Return the [x, y] coordinate for the center point of the cell that contains the specified text.  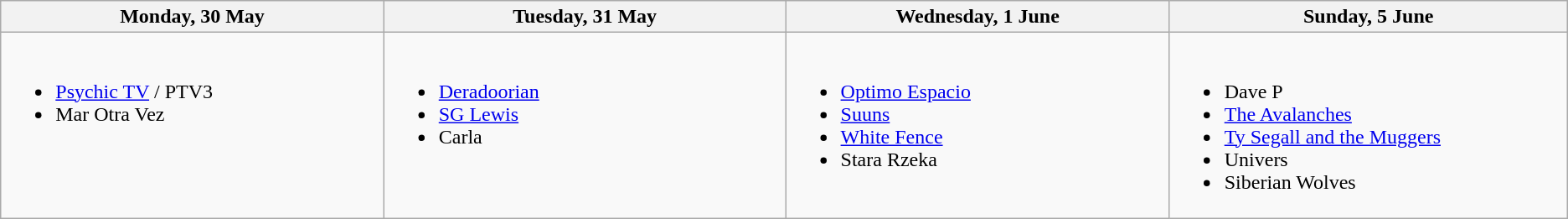
Dave PThe AvalanchesTy Segall and the MuggersUniversSiberian Wolves [1369, 126]
Optimo EspacioSuunsWhite FenceStara Rzeka [977, 126]
Psychic TV / PTV3Mar Otra Vez [193, 126]
Sunday, 5 June [1369, 17]
Wednesday, 1 June [977, 17]
DeradoorianSG LewisCarla [585, 126]
Monday, 30 May [193, 17]
Tuesday, 31 May [585, 17]
